Capture the cell that displays the provided text and extract its [X, Y] central coordinate. 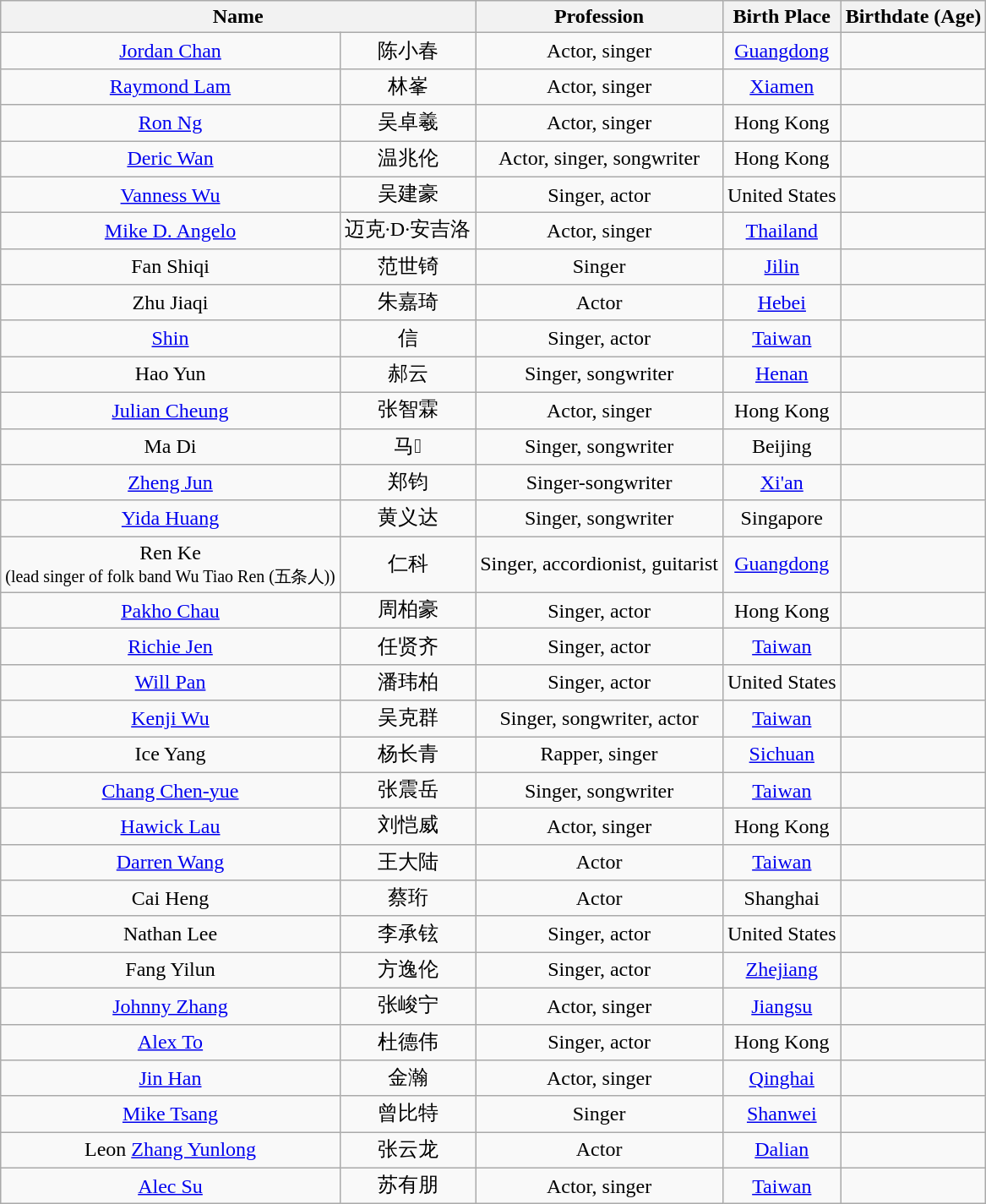
杜德伟 [407, 1043]
仁科 [407, 564]
Deric Wan [171, 159]
Cai Heng [171, 899]
范世锜 [407, 267]
Chang Chen-yue [171, 791]
王大陆 [407, 862]
李承铉 [407, 934]
Singapore [782, 519]
吴建豪 [407, 194]
Richie Jen [171, 647]
Darren Wang [171, 862]
黄义达 [407, 519]
温兆伦 [407, 159]
Henan [782, 375]
Actor, singer, songwriter [600, 159]
Hebei [782, 302]
Julian Cheung [171, 411]
Ma Di [171, 446]
Zhu Jiaqi [171, 302]
Jordan Chan [171, 51]
Singer, songwriter, actor [600, 718]
Ice Yang [171, 755]
Alec Su [171, 1186]
Ron Ng [171, 123]
Yida Huang [171, 519]
张智霖 [407, 411]
吴卓羲 [407, 123]
Singer-songwriter [600, 483]
马𬱖 [407, 446]
Mike Tsang [171, 1114]
张震岳 [407, 791]
迈克·D·安吉洛 [407, 232]
Shin [171, 338]
Nathan Lee [171, 934]
Johnny Zhang [171, 1005]
周柏豪 [407, 610]
Hao Yun [171, 375]
Jin Han [171, 1078]
Profession [600, 17]
Xiamen [782, 86]
Qinghai [782, 1078]
Raymond Lam [171, 86]
Will Pan [171, 683]
Leon Zhang Yunlong [171, 1151]
Alex To [171, 1043]
曾比特 [407, 1114]
Fan Shiqi [171, 267]
陈小春 [407, 51]
潘玮柏 [407, 683]
Vanness Wu [171, 194]
张云龙 [407, 1151]
Thailand [782, 232]
朱嘉琦 [407, 302]
方逸伦 [407, 970]
林峯 [407, 86]
刘恺威 [407, 826]
Pakho Chau [171, 610]
吴克群 [407, 718]
Shanghai [782, 899]
张峻宁 [407, 1005]
信 [407, 338]
蔡珩 [407, 899]
Zheng Jun [171, 483]
Birth Place [782, 17]
Jiangsu [782, 1005]
Dalian [782, 1151]
任贤齐 [407, 647]
郝云 [407, 375]
Hawick Lau [171, 826]
Shanwei [782, 1114]
Name [238, 17]
Zhejiang [782, 970]
Singer, accordionist, guitarist [600, 564]
Xi'an [782, 483]
Kenji Wu [171, 718]
Mike D. Angelo [171, 232]
Birthdate (Age) [913, 17]
Rapper, singer [600, 755]
杨长青 [407, 755]
Sichuan [782, 755]
Fang Yilun [171, 970]
Ren Ke (lead singer of folk band Wu Tiao Ren (五条人)) [171, 564]
金瀚 [407, 1078]
Jilin [782, 267]
Beijing [782, 446]
郑钧 [407, 483]
苏有朋 [407, 1186]
